From the cell containing the given text, extract its center point as (X, Y) coordinate. 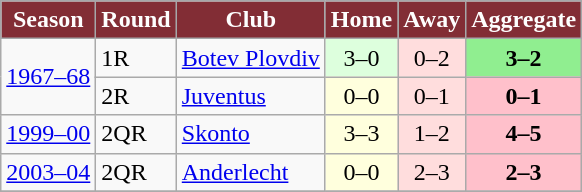
1R (136, 58)
Season (48, 20)
Round (136, 20)
Anderlecht (250, 172)
3–0 (361, 58)
1–2 (432, 134)
Skonto (250, 134)
0–2 (432, 58)
Away (432, 20)
3–2 (524, 58)
Botev Plovdiv (250, 58)
3–3 (361, 134)
Aggregate (524, 20)
1967–68 (48, 77)
Home (361, 20)
1999–00 (48, 134)
2003–04 (48, 172)
2R (136, 96)
4–5 (524, 134)
Club (250, 20)
Juventus (250, 96)
